From the cell containing the given text, extract its center point as [x, y] coordinate. 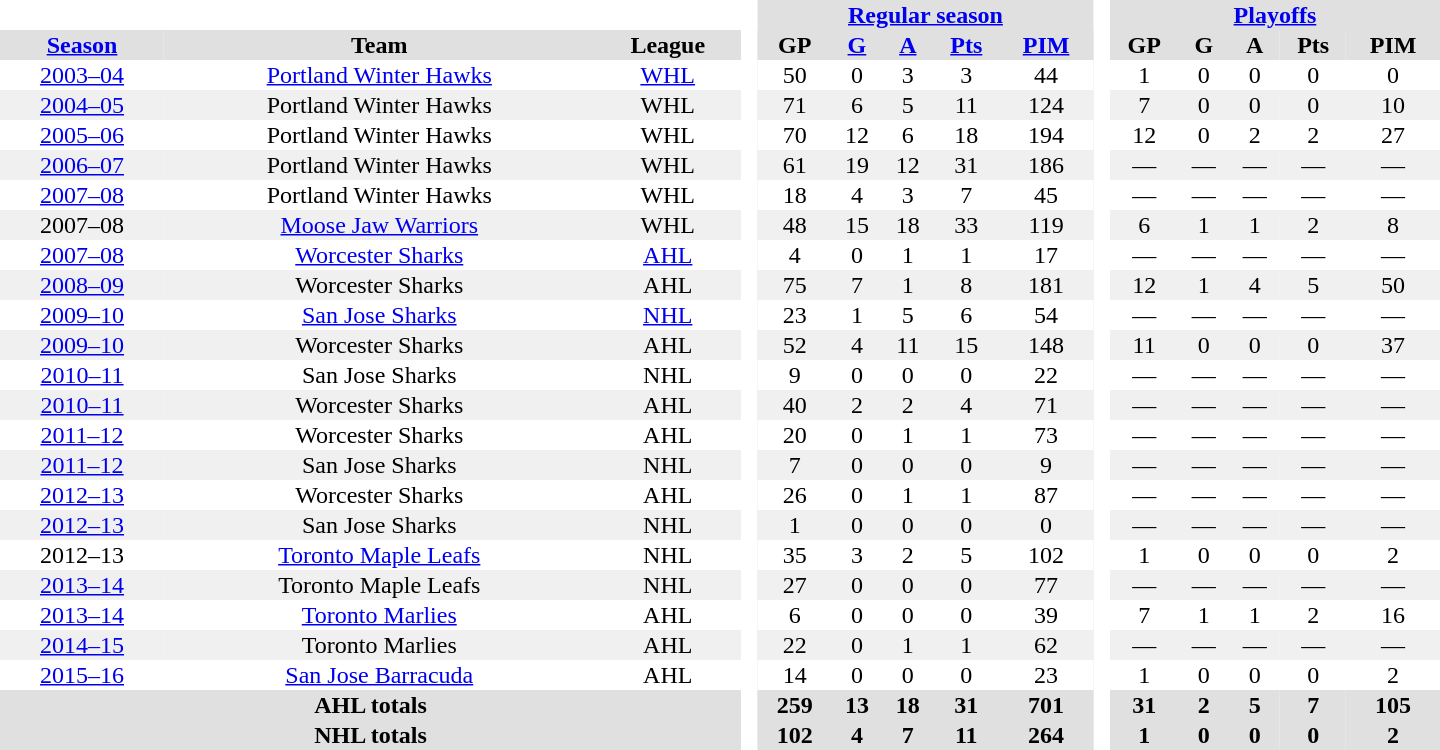
181 [1046, 285]
44 [1046, 75]
77 [1046, 585]
75 [795, 285]
2005–06 [82, 135]
16 [1393, 615]
San Jose Barracuda [379, 675]
Team [379, 45]
League [667, 45]
33 [966, 225]
45 [1046, 195]
119 [1046, 225]
2006–07 [82, 165]
10 [1393, 105]
2014–15 [82, 645]
39 [1046, 615]
26 [795, 495]
Season [82, 45]
73 [1046, 435]
2003–04 [82, 75]
37 [1393, 345]
701 [1046, 705]
Moose Jaw Warriors [379, 225]
NHL totals [370, 735]
Regular season [926, 15]
2004–05 [82, 105]
AHL totals [370, 705]
13 [856, 705]
61 [795, 165]
70 [795, 135]
19 [856, 165]
2015–16 [82, 675]
148 [1046, 345]
194 [1046, 135]
2008–09 [82, 285]
259 [795, 705]
62 [1046, 645]
17 [1046, 255]
105 [1393, 705]
14 [795, 675]
186 [1046, 165]
40 [795, 405]
35 [795, 555]
20 [795, 435]
52 [795, 345]
264 [1046, 735]
54 [1046, 315]
124 [1046, 105]
48 [795, 225]
87 [1046, 495]
Playoffs [1275, 15]
